For the text-containing cell, return its midpoint in (X, Y) coordinate format. 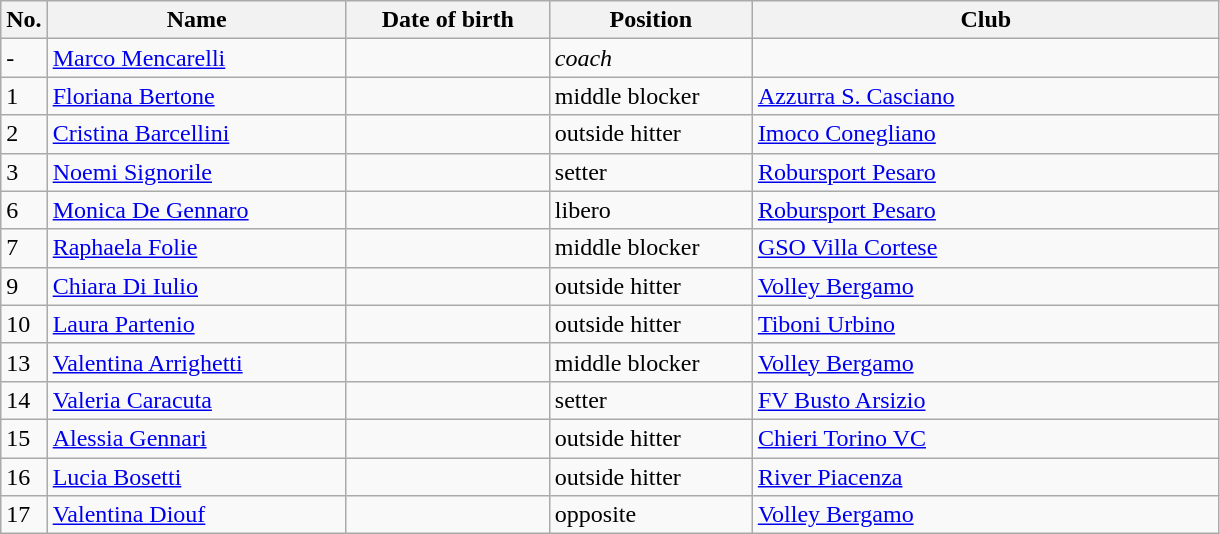
Position (650, 20)
libero (650, 210)
6 (24, 210)
17 (24, 515)
coach (650, 58)
Floriana Bertone (196, 96)
Chieri Torino VC (986, 438)
16 (24, 477)
Chiara Di Iulio (196, 286)
14 (24, 400)
Laura Partenio (196, 324)
Marco Mencarelli (196, 58)
River Piacenza (986, 477)
Tiboni Urbino (986, 324)
Valentina Arrighetti (196, 362)
Lucia Bosetti (196, 477)
15 (24, 438)
FV Busto Arsizio (986, 400)
10 (24, 324)
Raphaela Folie (196, 248)
No. (24, 20)
9 (24, 286)
Imoco Conegliano (986, 134)
GSO Villa Cortese (986, 248)
3 (24, 172)
Cristina Barcellini (196, 134)
Azzurra S. Casciano (986, 96)
Name (196, 20)
Valentina Diouf (196, 515)
13 (24, 362)
1 (24, 96)
opposite (650, 515)
7 (24, 248)
Monica De Gennaro (196, 210)
Alessia Gennari (196, 438)
Club (986, 20)
Date of birth (448, 20)
- (24, 58)
2 (24, 134)
Valeria Caracuta (196, 400)
Noemi Signorile (196, 172)
